From the cell containing the given text, extract its center point as (x, y) coordinate. 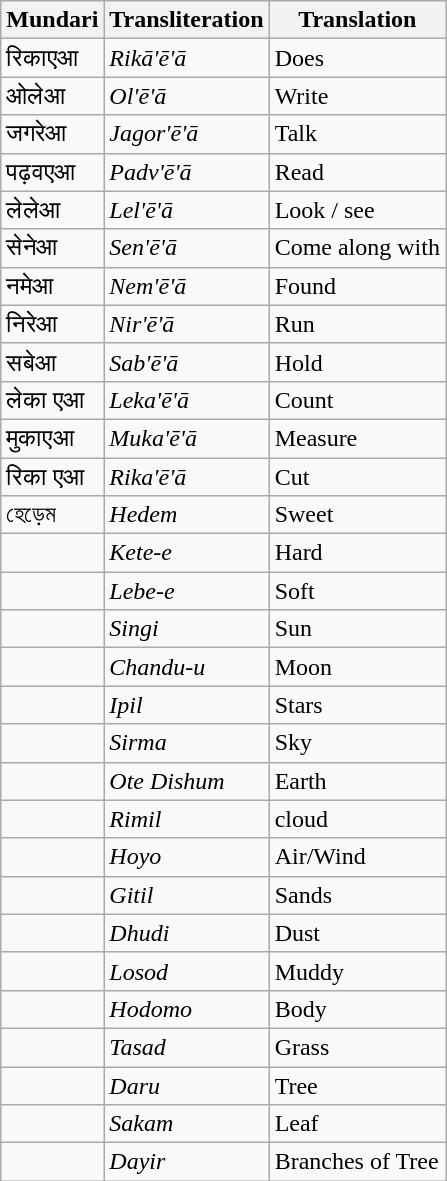
Sun (357, 629)
Air/Wind (357, 857)
Cut (357, 477)
Kete-e (186, 553)
Nem'ē'ā (186, 286)
सबेआ (52, 362)
Body (357, 1009)
Ipil (186, 705)
Moon (357, 667)
Mundari (52, 20)
Talk (357, 134)
Ote Dishum (186, 781)
Sakam (186, 1124)
Rikā'ē'ā (186, 58)
Does (357, 58)
Measure (357, 438)
Found (357, 286)
cloud (357, 819)
Grass (357, 1047)
Leaf (357, 1124)
Dayir (186, 1162)
Lebe-e (186, 591)
ओलेआ (52, 96)
Singi (186, 629)
Write (357, 96)
Lel'ē'ā (186, 210)
Run (357, 324)
Hoyo (186, 857)
Branches of Tree (357, 1162)
Transliteration (186, 20)
रिकाएआ (52, 58)
Sirma (186, 743)
Sands (357, 895)
Sky (357, 743)
पढ़वएआ (52, 172)
Earth (357, 781)
Jagor'ē'ā (186, 134)
जगरेआ (52, 134)
Gitil (186, 895)
Hard (357, 553)
Rika'ē'ā (186, 477)
रिका एआ (52, 477)
Come along with (357, 248)
Nir'ē'ā (186, 324)
Sab'ē'ā (186, 362)
Soft (357, 591)
निरेआ (52, 324)
Count (357, 400)
Dhudi (186, 933)
Hodomo (186, 1009)
Sen'ē'ā (186, 248)
Tree (357, 1085)
Translation (357, 20)
Sweet (357, 515)
Stars (357, 705)
Tasad (186, 1047)
হেড়েম (52, 515)
Hedem (186, 515)
Daru (186, 1085)
सेनेआ (52, 248)
Read (357, 172)
Look / see (357, 210)
Muka'ē'ā (186, 438)
Ol'ē'ā (186, 96)
लेका एआ (52, 400)
Leka'ē'ā (186, 400)
Hold (357, 362)
नमेआ (52, 286)
Losod (186, 971)
मुकाएआ (52, 438)
Chandu-u (186, 667)
Padv'ē'ā (186, 172)
Rimil (186, 819)
Dust (357, 933)
Muddy (357, 971)
लेलेआ (52, 210)
